Capture the cell that displays the provided text and extract its [x, y] central coordinate. 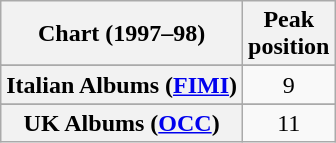
9 [289, 85]
Chart (1997–98) [122, 34]
Italian Albums (FIMI) [122, 85]
Peakposition [289, 34]
UK Albums (OCC) [122, 123]
11 [289, 123]
